Determine the (X, Y) coordinate at the center of the cell enclosing the given text.  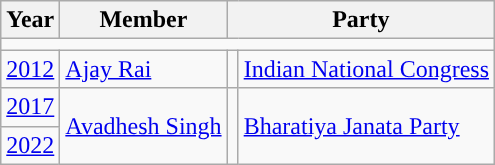
Avadhesh Singh (144, 126)
2022 (30, 145)
2012 (30, 69)
Member (144, 20)
Party (360, 20)
Indian National Congress (366, 69)
Year (30, 20)
Ajay Rai (144, 69)
Bharatiya Janata Party (366, 126)
2017 (30, 107)
